Determine the (x, y) coordinate at the center of the cell enclosing the given text.  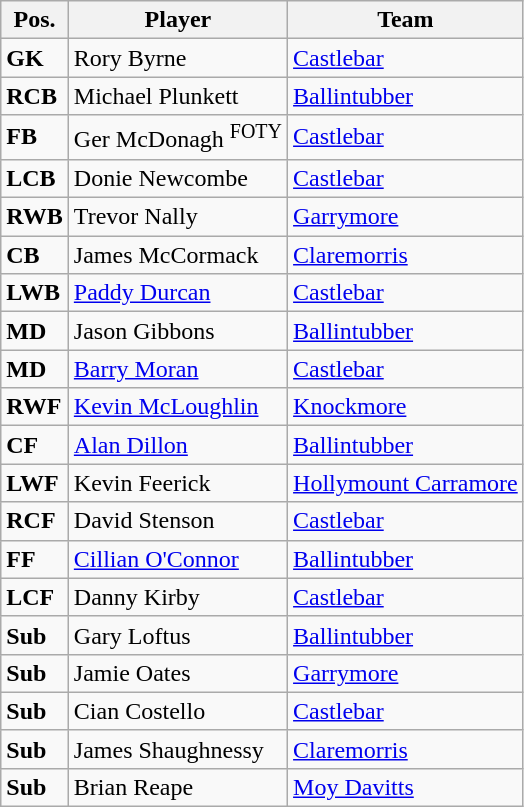
LCB (35, 178)
Moy Davitts (406, 787)
Jason Gibbons (178, 331)
Michael Plunkett (178, 96)
Brian Reape (178, 787)
LWF (35, 483)
Hollymount Carramore (406, 483)
Gary Loftus (178, 635)
Jamie Oates (178, 673)
Barry Moran (178, 369)
FB (35, 138)
CB (35, 255)
Kevin McLoughlin (178, 407)
Cillian O'Connor (178, 559)
RWF (35, 407)
LWB (35, 293)
Kevin Feerick (178, 483)
Rory Byrne (178, 58)
James McCormack (178, 255)
Player (178, 20)
Cian Costello (178, 711)
Danny Kirby (178, 597)
CF (35, 445)
Paddy Durcan (178, 293)
FF (35, 559)
RCB (35, 96)
GK (35, 58)
David Stenson (178, 521)
Pos. (35, 20)
Team (406, 20)
Knockmore (406, 407)
RCF (35, 521)
Donie Newcombe (178, 178)
Alan Dillon (178, 445)
LCF (35, 597)
Ger McDonagh FOTY (178, 138)
James Shaughnessy (178, 749)
Trevor Nally (178, 217)
RWB (35, 217)
